Pinpoint the cell where the given text exists, returning its (X, Y) midpoint coordinate. 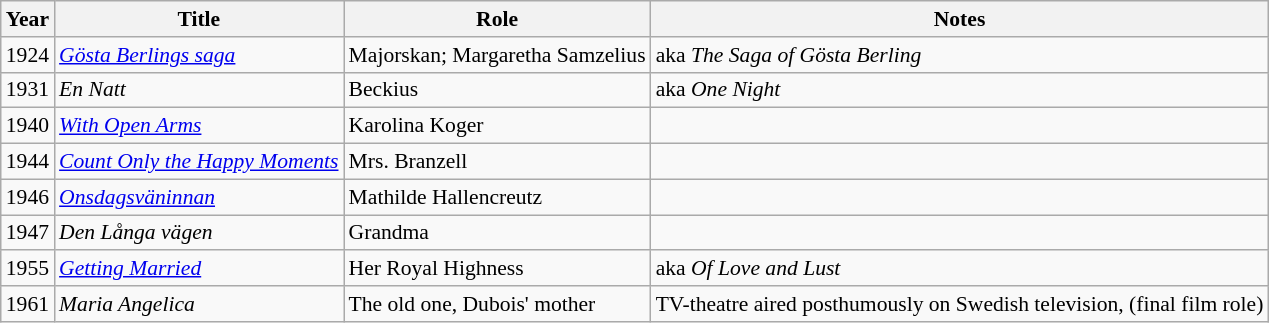
Maria Angelica (199, 304)
Notes (960, 19)
1955 (28, 269)
Majorskan; Margaretha Samzelius (498, 55)
aka One Night (960, 90)
Den Långa vägen (199, 233)
1961 (28, 304)
Role (498, 19)
The old one, Dubois' mother (498, 304)
aka The Saga of Gösta Berling (960, 55)
Onsdagsväninnan (199, 197)
1947 (28, 233)
Title (199, 19)
Beckius (498, 90)
1944 (28, 162)
1940 (28, 126)
1931 (28, 90)
aka Of Love and Lust (960, 269)
With Open Arms (199, 126)
En Natt (199, 90)
1946 (28, 197)
Mrs. Branzell (498, 162)
Getting Married (199, 269)
Mathilde Hallencreutz (498, 197)
Year (28, 19)
Grandma (498, 233)
Gösta Berlings saga (199, 55)
Her Royal Highness (498, 269)
Karolina Koger (498, 126)
Count Only the Happy Moments (199, 162)
1924 (28, 55)
TV-theatre aired posthumously on Swedish television, (final film role) (960, 304)
